From the cell containing the given text, extract its center point as (X, Y) coordinate. 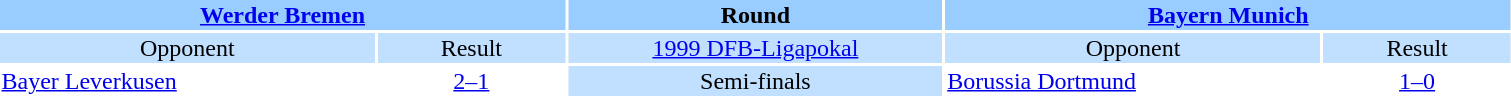
2–1 (472, 81)
Round (756, 15)
Semi-finals (756, 81)
1–0 (1416, 81)
1999 DFB-Ligapokal (756, 48)
Borussia Dortmund (1134, 81)
Bayern Munich (1228, 15)
Werder Bremen (282, 15)
Bayer Leverkusen (188, 81)
